Return (X, Y) of the center of cell containing provided text 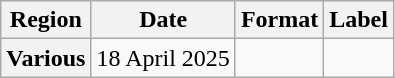
Date (163, 20)
18 April 2025 (163, 58)
Label (359, 20)
Format (279, 20)
Region (46, 20)
Various (46, 58)
